Determine the (X, Y) coordinate at the center of the cell enclosing the given text.  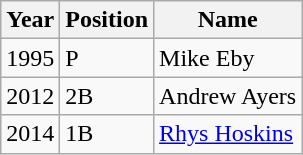
Mike Eby (228, 58)
Year (30, 20)
2014 (30, 134)
P (107, 58)
1995 (30, 58)
2B (107, 96)
2012 (30, 96)
1B (107, 134)
Andrew Ayers (228, 96)
Position (107, 20)
Name (228, 20)
Rhys Hoskins (228, 134)
